Detect which cell encompasses the target text, then output its (X, Y) center coordinate. 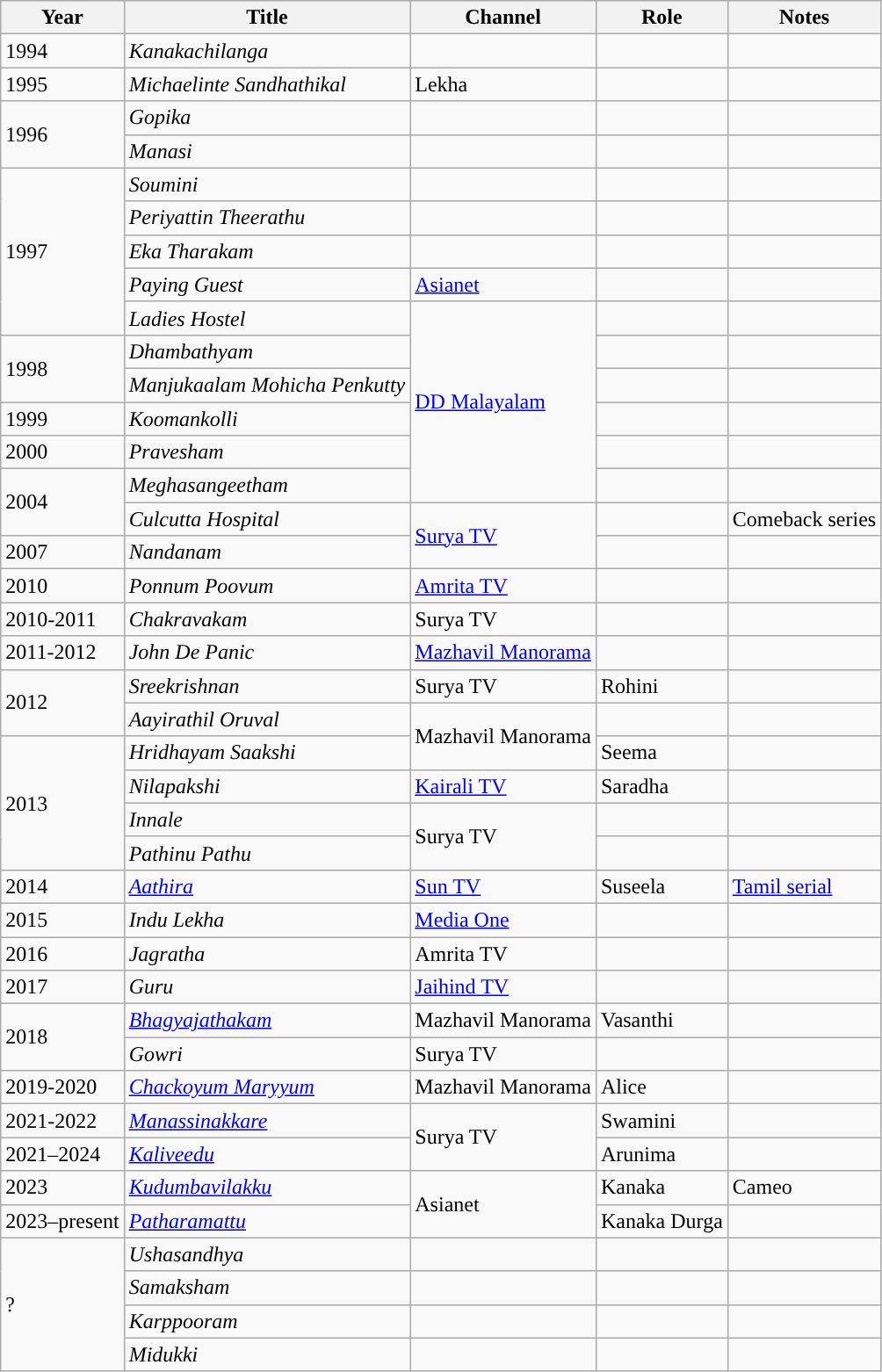
Culcutta Hospital (267, 519)
2019-2020 (62, 1087)
Indu Lekha (267, 920)
2015 (62, 920)
2023–present (62, 1221)
Bhagyajathakam (267, 1021)
Innale (267, 820)
2016 (62, 953)
Jaihind TV (503, 987)
Suseela (661, 886)
2000 (62, 452)
Manjukaalam Mohicha Penkutty (267, 385)
Hridhayam Saakshi (267, 753)
Midukki (267, 1354)
Lekha (503, 84)
Sun TV (503, 886)
Kudumbavilakku (267, 1188)
Vasanthi (661, 1021)
1998 (62, 368)
Nilapakshi (267, 786)
2013 (62, 803)
2007 (62, 552)
Pravesham (267, 452)
Channel (503, 18)
Meghasangeetham (267, 486)
1994 (62, 51)
2018 (62, 1037)
1999 (62, 419)
Samaksham (267, 1288)
Aayirathil Oruval (267, 719)
Year (62, 18)
1996 (62, 134)
2021-2022 (62, 1121)
Periyattin Theerathu (267, 218)
Gopika (267, 118)
Alice (661, 1087)
Sreekrishnan (267, 686)
Rohini (661, 686)
2010 (62, 586)
Saradha (661, 786)
Guru (267, 987)
Ponnum Poovum (267, 586)
Soumini (267, 184)
2010-2011 (62, 619)
Seema (661, 753)
Chackoyum Maryyum (267, 1087)
1997 (62, 251)
Nandanam (267, 552)
Media One (503, 920)
Jagratha (267, 953)
Tamil serial (804, 886)
Cameo (804, 1188)
Title (267, 18)
2012 (62, 703)
Patharamattu (267, 1221)
1995 (62, 84)
Michaelinte Sandhathikal (267, 84)
Koomankolli (267, 419)
Notes (804, 18)
Ushasandhya (267, 1254)
Kanakachilanga (267, 51)
Kaliveedu (267, 1154)
Chakravakam (267, 619)
Arunima (661, 1154)
Ladies Hostel (267, 318)
Role (661, 18)
2014 (62, 886)
? (62, 1304)
Manasi (267, 151)
2011-2012 (62, 653)
Kanaka Durga (661, 1221)
DD Malayalam (503, 401)
2004 (62, 502)
Swamini (661, 1121)
Gowri (267, 1054)
Kanaka (661, 1188)
2017 (62, 987)
2023 (62, 1188)
Dhambathyam (267, 351)
Kairali TV (503, 786)
Paying Guest (267, 285)
Eka Tharakam (267, 251)
Manassinakkare (267, 1121)
John De Panic (267, 653)
Aathira (267, 886)
Pathinu Pathu (267, 853)
Comeback series (804, 519)
Karppooram (267, 1321)
2021–2024 (62, 1154)
